For the text-containing cell, return its midpoint in (x, y) coordinate format. 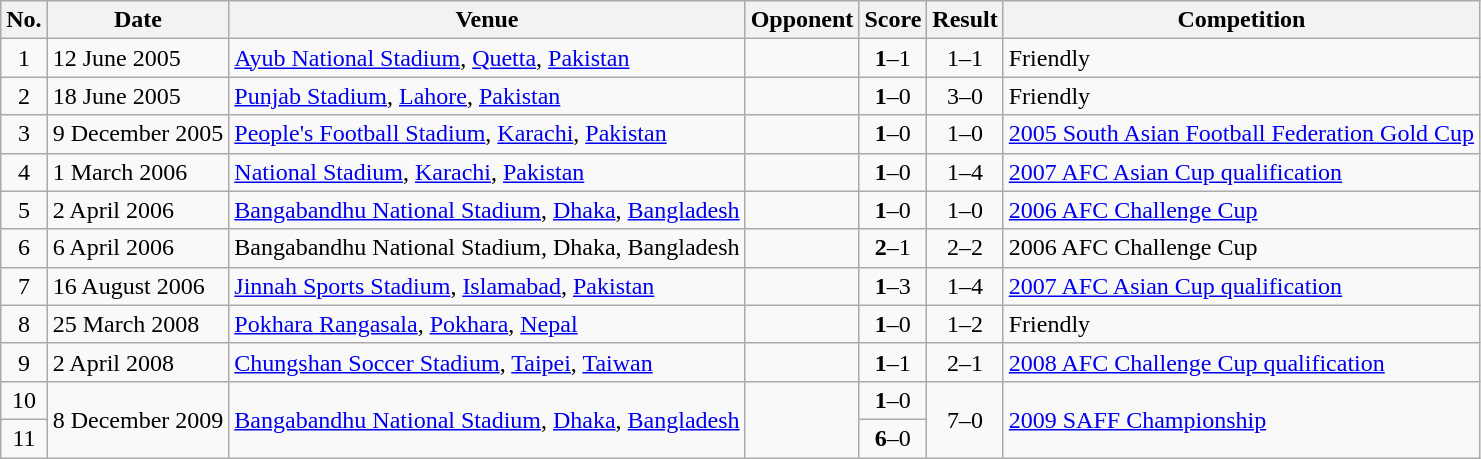
5 (24, 210)
Date (138, 20)
6–0 (893, 438)
Ayub National Stadium, Quetta, Pakistan (487, 58)
12 June 2005 (138, 58)
Opponent (802, 20)
2 April 2006 (138, 210)
1–3 (893, 286)
3–0 (965, 96)
10 (24, 400)
National Stadium, Karachi, Pakistan (487, 172)
People's Football Stadium, Karachi, Pakistan (487, 134)
2 (24, 96)
Competition (1241, 20)
2005 South Asian Football Federation Gold Cup (1241, 134)
6 (24, 248)
11 (24, 438)
1 (24, 58)
1 March 2006 (138, 172)
9 (24, 362)
Score (893, 20)
Result (965, 20)
16 August 2006 (138, 286)
2–2 (965, 248)
No. (24, 20)
6 April 2006 (138, 248)
2009 SAFF Championship (1241, 419)
4 (24, 172)
7–0 (965, 419)
8 (24, 324)
Jinnah Sports Stadium, Islamabad, Pakistan (487, 286)
1–2 (965, 324)
Venue (487, 20)
3 (24, 134)
2 April 2008 (138, 362)
8 December 2009 (138, 419)
Punjab Stadium, Lahore, Pakistan (487, 96)
25 March 2008 (138, 324)
2008 AFC Challenge Cup qualification (1241, 362)
18 June 2005 (138, 96)
7 (24, 286)
9 December 2005 (138, 134)
Chungshan Soccer Stadium, Taipei, Taiwan (487, 362)
Pokhara Rangasala, Pokhara, Nepal (487, 324)
